Output the (X, Y) coordinate of the center of the cell containing the given text.  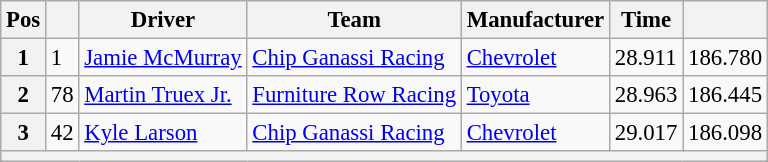
Manufacturer (535, 20)
Time (646, 20)
Pos (24, 20)
78 (62, 95)
186.780 (726, 58)
28.963 (646, 95)
28.911 (646, 58)
3 (24, 133)
Toyota (535, 95)
Jamie McMurray (163, 58)
Furniture Row Racing (354, 95)
Martin Truex Jr. (163, 95)
Driver (163, 20)
29.017 (646, 133)
42 (62, 133)
Kyle Larson (163, 133)
186.098 (726, 133)
2 (24, 95)
Team (354, 20)
186.445 (726, 95)
